Find where the given text appears and provide that cell's center as (X, Y) coordinate. 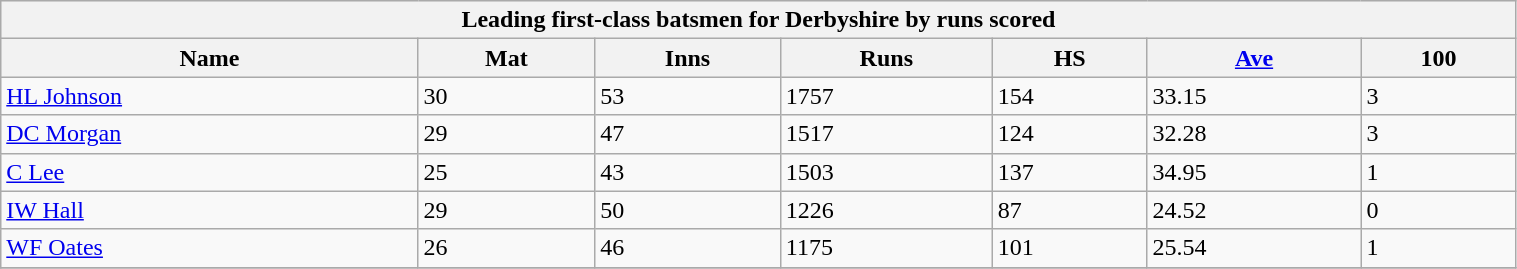
43 (688, 172)
87 (1070, 210)
101 (1070, 248)
Inns (688, 58)
34.95 (1254, 172)
1175 (886, 248)
50 (688, 210)
1503 (886, 172)
Name (210, 58)
Ave (1254, 58)
1226 (886, 210)
26 (506, 248)
WF Oates (210, 248)
Mat (506, 58)
30 (506, 96)
100 (1438, 58)
33.15 (1254, 96)
HS (1070, 58)
32.28 (1254, 134)
DC Morgan (210, 134)
24.52 (1254, 210)
137 (1070, 172)
C Lee (210, 172)
25 (506, 172)
Runs (886, 58)
1757 (886, 96)
HL Johnson (210, 96)
IW Hall (210, 210)
0 (1438, 210)
Leading first-class batsmen for Derbyshire by runs scored (758, 20)
124 (1070, 134)
46 (688, 248)
154 (1070, 96)
25.54 (1254, 248)
47 (688, 134)
1517 (886, 134)
53 (688, 96)
